Output the (X, Y) coordinate of the center of the cell containing the given text.  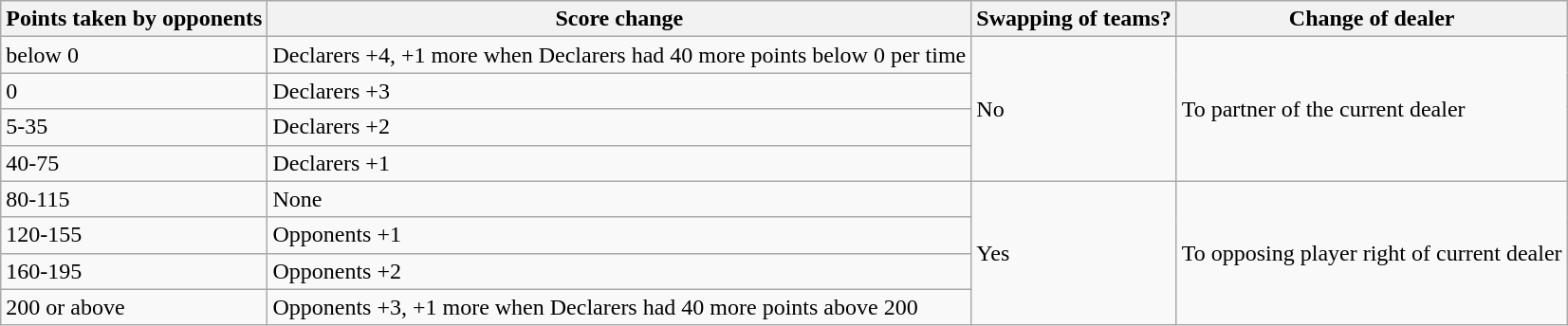
Yes (1074, 253)
To partner of the current dealer (1372, 109)
None (619, 199)
160-195 (135, 271)
80-115 (135, 199)
Score change (619, 19)
Change of dealer (1372, 19)
40-75 (135, 163)
200 or above (135, 307)
Opponents +2 (619, 271)
Opponents +1 (619, 235)
5-35 (135, 127)
Declarers +4, +1 more when Declarers had 40 more points below 0 per time (619, 55)
Declarers +1 (619, 163)
No (1074, 109)
Points taken by opponents (135, 19)
Swapping of teams? (1074, 19)
120-155 (135, 235)
below 0 (135, 55)
Declarers +3 (619, 91)
0 (135, 91)
To opposing player right of current dealer (1372, 253)
Declarers +2 (619, 127)
Opponents +3, +1 more when Declarers had 40 more points above 200 (619, 307)
